For the text-containing cell, return its midpoint in [X, Y] coordinate format. 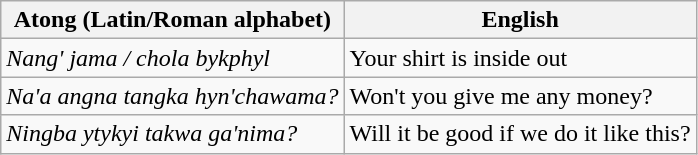
Atong (Latin/Roman alphabet) [172, 20]
Your shirt is inside out [520, 58]
English [520, 20]
Ningba ytykyi takwa ga'nima? [172, 134]
Will it be good if we do it like this? [520, 134]
Nang' jama / chola bykphyl [172, 58]
Won't you give me any money? [520, 96]
Na'a angna tangka hyn'chawama? [172, 96]
